Detect which cell encompasses the target text, then output its (X, Y) center coordinate. 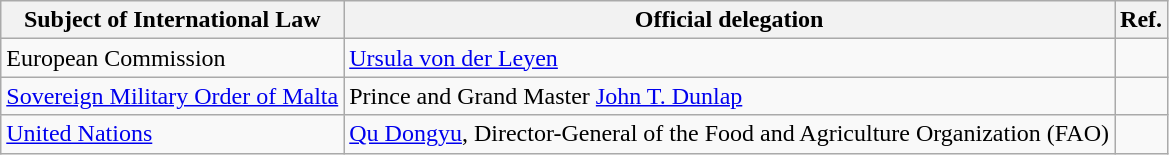
Ursula von der Leyen (730, 58)
Sovereign Military Order of Malta (172, 96)
Subject of International Law (172, 20)
Qu Dongyu, Director-General of the Food and Agriculture Organization (FAO) (730, 134)
European Commission (172, 58)
Official delegation (730, 20)
United Nations (172, 134)
Ref. (1142, 20)
Prince and Grand Master John T. Dunlap (730, 96)
